Identify which cell holds the provided text, then report its (x, y) central coordinate. 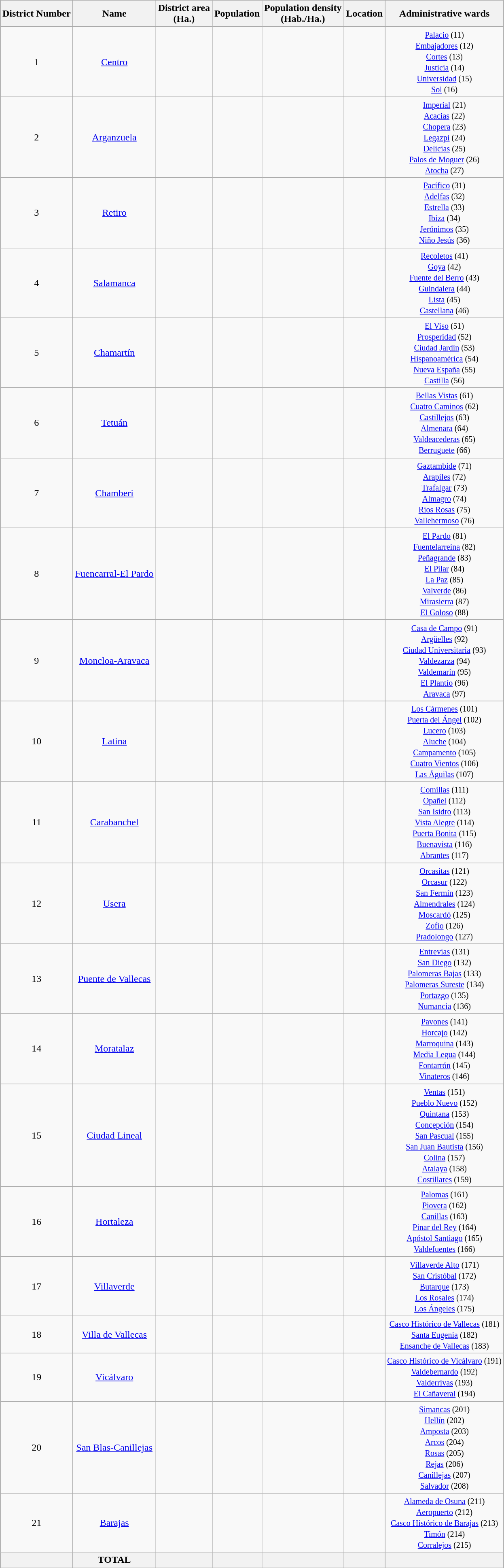
El Pardo (81)Fuentelarreina (82)Peñagrande (83)El Pilar (84)La Paz (85)Valverde (86)Mirasierra (87)El Goloso (88) (445, 574)
Villa de Vallecas (114, 1334)
15 (36, 1135)
El Viso (51)Prosperidad (52)Ciudad Jardín (53)Hispanoamérica (54)Nueva España (55)Castilla (56) (445, 353)
Palacio (11)Embajadores (12)Cortes (13)Justicia (14)Universidad (15)Sol (16) (445, 62)
Orcasitas (121)Orcasur (122)San Fermín (123)Almendrales (124)Moscardó (125)Zofío (126)Pradolongo (127) (445, 903)
Latina (114, 741)
Villaverde Alto (171)San Cristóbal (172)Butarque (173)Los Rosales (174)Los Ángeles (175) (445, 1286)
Chamberí (114, 493)
Population (237, 14)
Simancas (201)Hellín (202)Amposta (203)Arcos (204)Rosas (205)Rejas (206)Canillejas (207)Salvador (208) (445, 1447)
8 (36, 574)
18 (36, 1334)
3 (36, 213)
Pavones (141)Horcajo (142)Marroquina (143)Media Legua (144)Fontarrón (145)Vinateros (146) (445, 1049)
Villaverde (114, 1286)
Palomas (161)Piovera (162)Canillas (163)Pinar del Rey (164)Apóstol Santiago (165)Valdefuentes (166) (445, 1222)
Chamartín (114, 353)
TOTAL (114, 1560)
Retiro (114, 213)
21 (36, 1523)
6 (36, 423)
14 (36, 1049)
Hortaleza (114, 1222)
Ventas (151)Pueblo Nuevo (152)Quintana (153)Concepción (154)San Pascual (155)San Juan Bautista (156)Colina (157)Atalaya (158)Costillares (159) (445, 1135)
Entrevías (131)San Diego (132)Palomeras Bajas (133)Palomeras Sureste (134)Portazgo (135)Numancia (136) (445, 979)
Arganzuela (114, 137)
Moncloa-Aravaca (114, 660)
20 (36, 1447)
Casco Histórico de Vallecas (181)Santa Eugenia (182)Ensanche de Vallecas (183) (445, 1334)
1 (36, 62)
17 (36, 1286)
District area (Ha.) (184, 14)
Moratalaz (114, 1049)
Salamanca (114, 283)
Los Cármenes (101)Puerta del Ángel (102)Lucero (103)Aluche (104)Campamento (105)Cuatro Vientos (106)Las Águilas (107) (445, 741)
16 (36, 1222)
2 (36, 137)
Population density(Hab./Ha.) (303, 14)
Ciudad Lineal (114, 1135)
12 (36, 903)
Barajas (114, 1523)
10 (36, 741)
Recoletos (41)Goya (42)Fuente del Berro (43)Guindalera (44)Lista (45)Castellana (46) (445, 283)
Vicálvaro (114, 1377)
District Number (36, 14)
Centro (114, 62)
Carabanchel (114, 822)
Pacífico (31)Adelfas (32)Estrella (33)Ibiza (34)Jerónimos (35)Niño Jesús (36) (445, 213)
11 (36, 822)
Name (114, 14)
13 (36, 979)
San Blas-Canillejas (114, 1447)
19 (36, 1377)
Fuencarral-El Pardo (114, 574)
Casa de Campo (91)Argüelles (92)Ciudad Universitaria (93)Valdezarza (94)Valdemarín (95)El Plantío (96)Aravaca (97) (445, 660)
Alameda de Osuna (211)Aeropuerto (212)Casco Histórico de Barajas (213)Timón (214)Corralejos (215) (445, 1523)
4 (36, 283)
Comillas (111)Opañel (112)San Isidro (113)Vista Alegre (114)Puerta Bonita (115)Buenavista (116)Abrantes (117) (445, 822)
Location (364, 14)
7 (36, 493)
Imperial (21)Acacias (22)Chopera (23)Legazpi (24)Delicias (25)Palos de Moguer (26)Atocha (27) (445, 137)
Administrative wards (445, 14)
Tetuán (114, 423)
9 (36, 660)
Bellas Vistas (61)Cuatro Caminos (62)Castillejos (63)Almenara (64)Valdeacederas (65)Berruguete (66) (445, 423)
Usera (114, 903)
Casco Histórico de Vicálvaro (191)Valdebernardo (192)Valderrivas (193)El Cañaveral (194) (445, 1377)
Puente de Vallecas (114, 979)
5 (36, 353)
Gaztambide (71)Arapiles (72)Trafalgar (73)Almagro (74)Ríos Rosas (75)Vallehermoso (76) (445, 493)
